Return the (x, y) coordinate for the center point of the cell that contains the specified text.  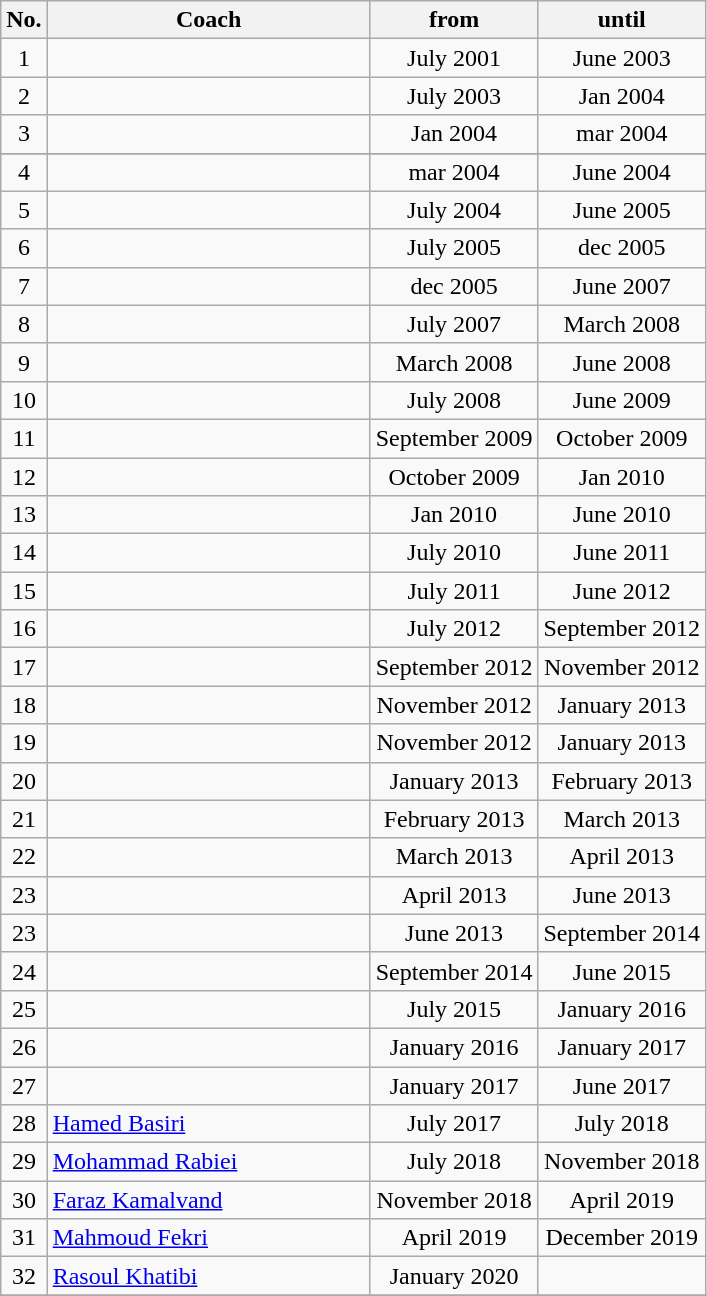
Coach (208, 20)
June 2003 (622, 58)
June 2007 (622, 286)
July 2017 (454, 1124)
June 2012 (622, 591)
Hamed Basiri (208, 1124)
June 2010 (622, 515)
25 (24, 1009)
7 (24, 286)
5 (24, 210)
Rasoul Khatibi (208, 1276)
July 2005 (454, 248)
6 (24, 248)
17 (24, 667)
30 (24, 1200)
No. (24, 20)
13 (24, 515)
from (454, 20)
July 2004 (454, 210)
June 2017 (622, 1085)
Mohammad Rabiei (208, 1162)
4 (24, 172)
July 2011 (454, 591)
12 (24, 477)
18 (24, 705)
September 2009 (454, 438)
July 2012 (454, 629)
July 2001 (454, 58)
29 (24, 1162)
July 2007 (454, 324)
27 (24, 1085)
24 (24, 971)
July 2015 (454, 1009)
July 2008 (454, 400)
10 (24, 400)
21 (24, 819)
22 (24, 857)
June 2011 (622, 553)
June 2005 (622, 210)
January 2020 (454, 1276)
8 (24, 324)
19 (24, 743)
20 (24, 781)
31 (24, 1238)
15 (24, 591)
14 (24, 553)
June 2008 (622, 362)
June 2015 (622, 971)
11 (24, 438)
2 (24, 96)
December 2019 (622, 1238)
June 2004 (622, 172)
June 2009 (622, 400)
16 (24, 629)
9 (24, 362)
1 (24, 58)
3 (24, 134)
July 2003 (454, 96)
Faraz Kamalvand (208, 1200)
32 (24, 1276)
July 2010 (454, 553)
28 (24, 1124)
26 (24, 1047)
Mahmoud Fekri (208, 1238)
until (622, 20)
